Determine the (x, y) coordinate at the center of the cell enclosing the given text.  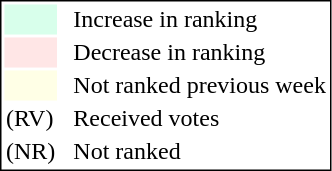
(NR) (30, 151)
Received votes (200, 119)
Not ranked previous week (200, 85)
Increase in ranking (200, 19)
Not ranked (200, 151)
Decrease in ranking (200, 53)
(RV) (30, 119)
